Find where the given text appears and provide that cell's center as [x, y] coordinate. 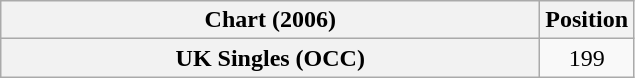
Chart (2006) [270, 20]
Position [587, 20]
UK Singles (OCC) [270, 58]
199 [587, 58]
